Locate the cell with the specified text and output its (X, Y) center coordinate. 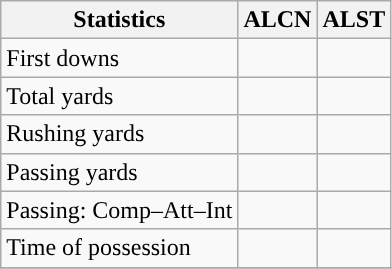
Statistics (120, 20)
Rushing yards (120, 134)
Passing yards (120, 172)
ALST (354, 20)
Total yards (120, 96)
Time of possession (120, 248)
First downs (120, 58)
Passing: Comp–Att–Int (120, 210)
ALCN (278, 20)
